Capture the cell that displays the provided text and extract its (x, y) central coordinate. 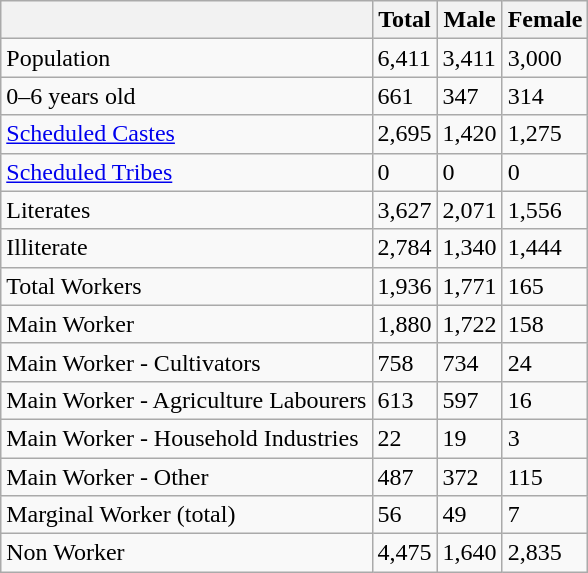
Literates (186, 210)
734 (470, 362)
22 (404, 438)
661 (404, 96)
1,640 (470, 553)
347 (470, 96)
1,420 (470, 134)
Male (470, 20)
3,411 (470, 58)
1,880 (404, 324)
1,556 (545, 210)
1,444 (545, 248)
Non Worker (186, 553)
165 (545, 286)
Female (545, 20)
Main Worker (186, 324)
758 (404, 362)
Total Workers (186, 286)
Illiterate (186, 248)
1,340 (470, 248)
2,835 (545, 553)
Scheduled Castes (186, 134)
0–6 years old (186, 96)
1,722 (470, 324)
487 (404, 477)
2,071 (470, 210)
Main Worker - Household Industries (186, 438)
Main Worker - Cultivators (186, 362)
Main Worker - Agriculture Labourers (186, 400)
314 (545, 96)
372 (470, 477)
2,784 (404, 248)
1,936 (404, 286)
19 (470, 438)
158 (545, 324)
1,275 (545, 134)
597 (470, 400)
6,411 (404, 58)
Total (404, 20)
24 (545, 362)
56 (404, 515)
613 (404, 400)
115 (545, 477)
Main Worker - Other (186, 477)
Population (186, 58)
Marginal Worker (total) (186, 515)
1,771 (470, 286)
Scheduled Tribes (186, 172)
3 (545, 438)
4,475 (404, 553)
3,627 (404, 210)
7 (545, 515)
2,695 (404, 134)
3,000 (545, 58)
16 (545, 400)
49 (470, 515)
